Return [X, Y] of the center of cell containing provided text 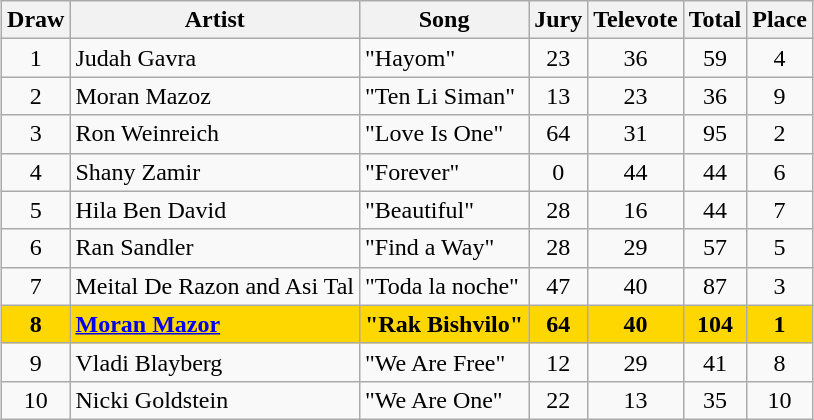
Ran Sandler [215, 248]
87 [715, 286]
Place [780, 20]
31 [636, 134]
47 [558, 286]
"We Are One" [444, 400]
Meital De Razon and Asi Tal [215, 286]
Nicki Goldstein [215, 400]
Moran Mazor [215, 324]
Vladi Blayberg [215, 362]
104 [715, 324]
16 [636, 210]
95 [715, 134]
Draw [36, 20]
57 [715, 248]
Song [444, 20]
Moran Mazoz [215, 96]
"Hayom" [444, 58]
Shany Zamir [215, 172]
41 [715, 362]
Ron Weinreich [215, 134]
"Ten Li Siman" [444, 96]
"Toda la noche" [444, 286]
Jury [558, 20]
"Beautiful" [444, 210]
Judah Gavra [215, 58]
Televote [636, 20]
Total [715, 20]
35 [715, 400]
"Forever" [444, 172]
Artist [215, 20]
0 [558, 172]
22 [558, 400]
"We Are Free" [444, 362]
Hila Ben David [215, 210]
"Love Is One" [444, 134]
"Find a Way" [444, 248]
12 [558, 362]
59 [715, 58]
"Rak Bishvilo" [444, 324]
